Locate the cell with the specified text and output its [x, y] center coordinate. 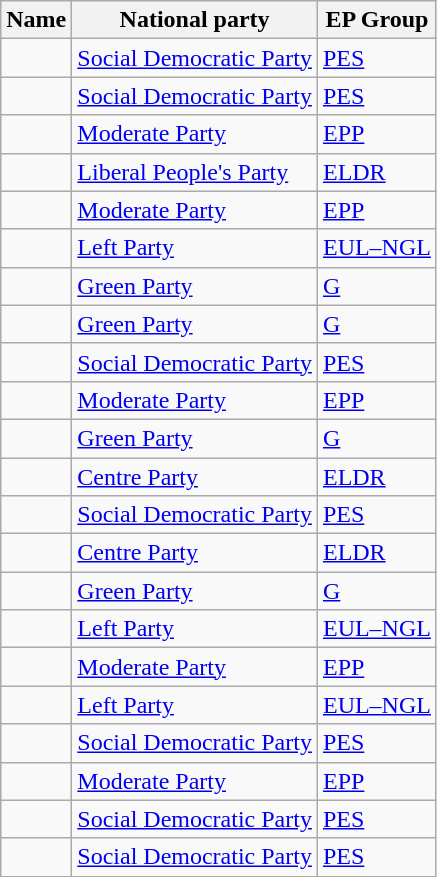
Name [36, 20]
Liberal People's Party [195, 172]
EP Group [376, 20]
National party [195, 20]
